For the text-containing cell, return its midpoint in (X, Y) coordinate format. 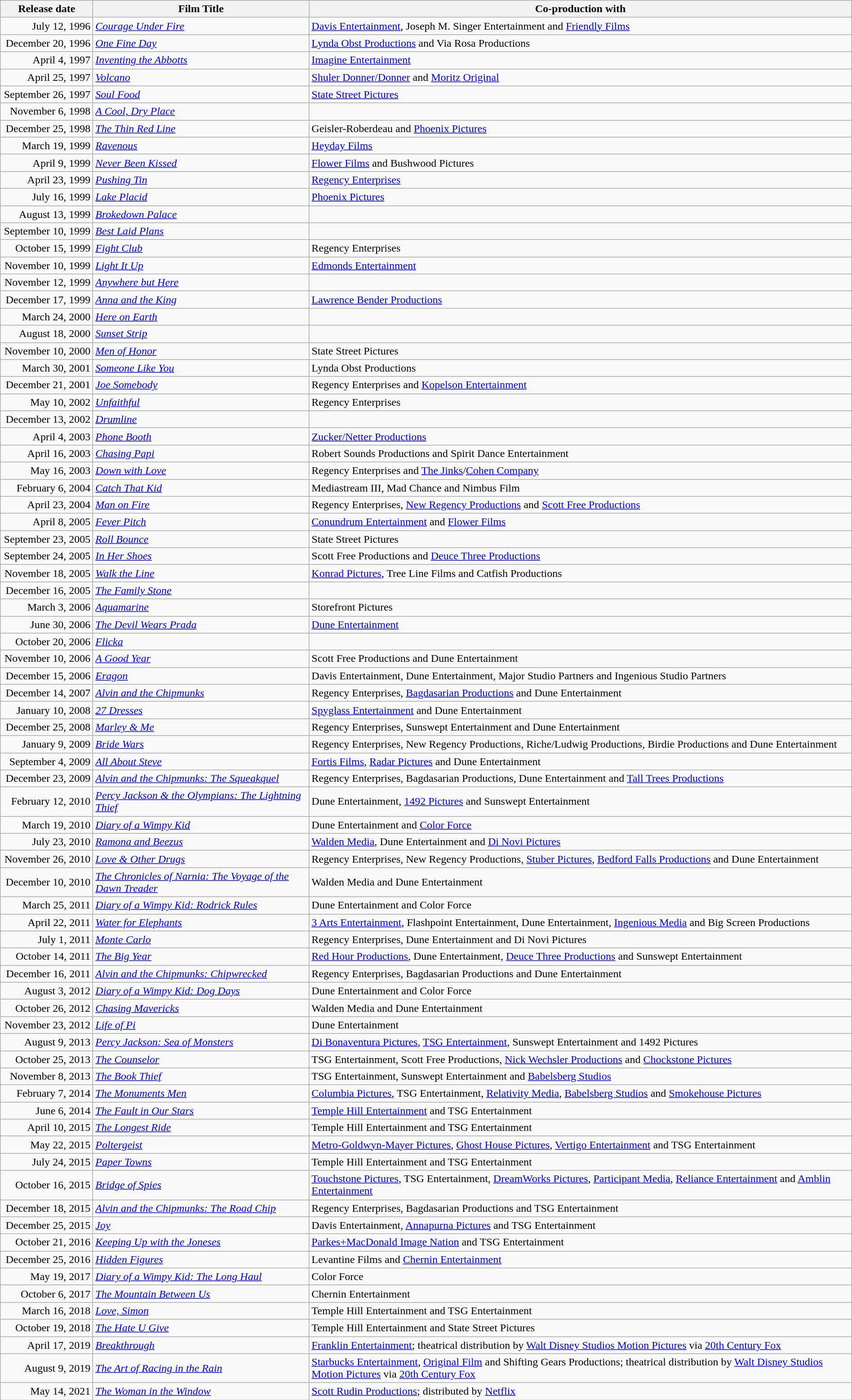
Chasing Mavericks (201, 1008)
Metro-Goldwyn-Mayer Pictures, Ghost House Pictures, Vertigo Entertainment and TSG Entertainment (581, 1145)
Flicka (201, 642)
July 16, 1999 (47, 197)
All About Steve (201, 762)
January 10, 2008 (47, 710)
Dune Entertainment, 1492 Pictures and Sunswept Entertainment (581, 802)
December 16, 2011 (47, 974)
April 23, 1999 (47, 180)
Brokedown Palace (201, 214)
The Family Stone (201, 590)
Red Hour Productions, Dune Entertainment, Deuce Three Productions and Sunswept Entertainment (581, 957)
Love, Simon (201, 1311)
Unfaithful (201, 402)
Bride Wars (201, 744)
April 4, 1997 (47, 60)
The Thin Red Line (201, 128)
Parkes+MacDonald Image Nation and TSG Entertainment (581, 1242)
Chasing Papi (201, 453)
The Hate U Give (201, 1328)
December 25, 2008 (47, 727)
Anna and the King (201, 300)
July 23, 2010 (47, 842)
The Big Year (201, 957)
March 25, 2011 (47, 905)
Walden Media, Dune Entertainment and Di Novi Pictures (581, 842)
Fortis Films, Radar Pictures and Dune Entertainment (581, 762)
Here on Earth (201, 317)
December 13, 2002 (47, 419)
April 25, 1997 (47, 77)
September 10, 1999 (47, 231)
Keeping Up with the Joneses (201, 1242)
Touchstone Pictures, TSG Entertainment, DreamWorks Pictures, Participant Media, Reliance Entertainment and Amblin Entertainment (581, 1185)
Davis Entertainment, Dune Entertainment, Major Studio Partners and Ingenious Studio Partners (581, 676)
Columbia Pictures, TSG Entertainment, Relativity Media, Babelsberg Studios and Smokehouse Pictures (581, 1094)
April 8, 2005 (47, 522)
December 10, 2010 (47, 882)
Heyday Films (581, 146)
December 21, 2001 (47, 385)
April 17, 2019 (47, 1345)
November 10, 2000 (47, 351)
Regency Enterprises, Dune Entertainment and Di Novi Pictures (581, 939)
The Woman in the Window (201, 1391)
August 3, 2012 (47, 991)
Water for Elephants (201, 922)
April 10, 2015 (47, 1128)
August 9, 2013 (47, 1042)
October 15, 1999 (47, 248)
November 6, 1998 (47, 111)
September 26, 1997 (47, 94)
Regency Enterprises and Kopelson Entertainment (581, 385)
February 6, 2004 (47, 487)
December 20, 1996 (47, 43)
Regency Enterprises, New Regency Productions, Stuber Pictures, Bedford Falls Productions and Dune Entertainment (581, 859)
October 20, 2006 (47, 642)
3 Arts Entertainment, Flashpoint Entertainment, Dune Entertainment, Ingenious Media and Big Screen Productions (581, 922)
Shuler Donner/Donner and Moritz Original (581, 77)
Scott Free Productions and Dune Entertainment (581, 659)
Di Bonaventura Pictures, TSG Entertainment, Sunswept Entertainment and 1492 Pictures (581, 1042)
December 14, 2007 (47, 693)
Phone Booth (201, 436)
Regency Enterprises, Bagdasarian Productions, Dune Entertainment and Tall Trees Productions (581, 779)
Joy (201, 1225)
Roll Bounce (201, 539)
Storefront Pictures (581, 607)
September 24, 2005 (47, 556)
Mediastream III, Mad Chance and Nimbus Film (581, 487)
Geisler-Roberdeau and Phoenix Pictures (581, 128)
Soul Food (201, 94)
August 13, 1999 (47, 214)
Imagine Entertainment (581, 60)
March 3, 2006 (47, 607)
Fight Club (201, 248)
Diary of a Wimpy Kid: Dog Days (201, 991)
Scott Rudin Productions; distributed by Netflix (581, 1391)
November 8, 2013 (47, 1077)
May 14, 2021 (47, 1391)
Lynda Obst Productions and Via Rosa Productions (581, 43)
October 19, 2018 (47, 1328)
Hidden Figures (201, 1259)
June 30, 2006 (47, 625)
December 25, 2016 (47, 1259)
Phoenix Pictures (581, 197)
November 23, 2012 (47, 1025)
Poltergeist (201, 1145)
Regency Enterprises and The Jinks/Cohen Company (581, 470)
Men of Honor (201, 351)
Spyglass Entertainment and Dune Entertainment (581, 710)
The Devil Wears Prada (201, 625)
Inventing the Abbotts (201, 60)
Joe Somebody (201, 385)
TSG Entertainment, Sunswept Entertainment and Babelsberg Studios (581, 1077)
Monte Carlo (201, 939)
November 26, 2010 (47, 859)
February 7, 2014 (47, 1094)
Davis Entertainment, Joseph M. Singer Entertainment and Friendly Films (581, 26)
December 17, 1999 (47, 300)
November 10, 1999 (47, 266)
Release date (47, 9)
October 25, 2013 (47, 1059)
Anywhere but Here (201, 283)
April 23, 2004 (47, 505)
Regency Enterprises, Sunswept Entertainment and Dune Entertainment (581, 727)
Diary of a Wimpy Kid (201, 825)
August 9, 2019 (47, 1369)
May 10, 2002 (47, 402)
October 16, 2015 (47, 1185)
Percy Jackson: Sea of Monsters (201, 1042)
Breakthrough (201, 1345)
May 22, 2015 (47, 1145)
December 25, 1998 (47, 128)
Regency Enterprises, New Regency Productions, Riche/Ludwig Productions, Birdie Productions and Dune Entertainment (581, 744)
Franklin Entertainment; theatrical distribution by Walt Disney Studios Motion Pictures via 20th Century Fox (581, 1345)
Love & Other Drugs (201, 859)
August 18, 2000 (47, 334)
April 4, 2003 (47, 436)
Aquamarine (201, 607)
December 23, 2009 (47, 779)
The Longest Ride (201, 1128)
March 24, 2000 (47, 317)
The Mountain Between Us (201, 1294)
Regency Enterprises, New Regency Productions and Scott Free Productions (581, 505)
Alvin and the Chipmunks: The Squeakquel (201, 779)
Bridge of Spies (201, 1185)
December 15, 2006 (47, 676)
A Good Year (201, 659)
July 12, 1996 (47, 26)
Alvin and the Chipmunks: Chipwrecked (201, 974)
October 26, 2012 (47, 1008)
The Art of Racing in the Rain (201, 1369)
Diary of a Wimpy Kid: Rodrick Rules (201, 905)
Best Laid Plans (201, 231)
Volcano (201, 77)
The Chronicles of Narnia: The Voyage of the Dawn Treader (201, 882)
Fever Pitch (201, 522)
Film Title (201, 9)
Robert Sounds Productions and Spirit Dance Entertainment (581, 453)
Never Been Kissed (201, 163)
Life of Pi (201, 1025)
December 16, 2005 (47, 590)
Drumline (201, 419)
January 9, 2009 (47, 744)
April 16, 2003 (47, 453)
The Book Thief (201, 1077)
March 19, 2010 (47, 825)
Man on Fire (201, 505)
Temple Hill Entertainment and State Street Pictures (581, 1328)
Chernin Entertainment (581, 1294)
Co-production with (581, 9)
One Fine Day (201, 43)
The Monuments Men (201, 1094)
December 18, 2015 (47, 1208)
Lake Placid (201, 197)
Ravenous (201, 146)
Flower Films and Bushwood Pictures (581, 163)
Alvin and the Chipmunks (201, 693)
October 21, 2016 (47, 1242)
The Counselor (201, 1059)
Paper Towns (201, 1162)
Walk the Line (201, 573)
Scott Free Productions and Deuce Three Productions (581, 556)
Courage Under Fire (201, 26)
Pushing Tin (201, 180)
June 6, 2014 (47, 1111)
Edmonds Entertainment (581, 266)
Catch That Kid (201, 487)
Sunset Strip (201, 334)
December 25, 2015 (47, 1225)
July 24, 2015 (47, 1162)
Color Force (581, 1276)
Ramona and Beezus (201, 842)
Someone Like You (201, 368)
November 10, 2006 (47, 659)
Levantine Films and Chernin Entertainment (581, 1259)
March 16, 2018 (47, 1311)
September 23, 2005 (47, 539)
Down with Love (201, 470)
Light It Up (201, 266)
In Her Shoes (201, 556)
July 1, 2011 (47, 939)
Diary of a Wimpy Kid: The Long Haul (201, 1276)
Regency Enterprises, Bagdasarian Productions and TSG Entertainment (581, 1208)
November 18, 2005 (47, 573)
Zucker/Netter Productions (581, 436)
September 4, 2009 (47, 762)
Lawrence Bender Productions (581, 300)
March 30, 2001 (47, 368)
February 12, 2010 (47, 802)
The Fault in Our Stars (201, 1111)
October 14, 2011 (47, 957)
May 16, 2003 (47, 470)
March 19, 1999 (47, 146)
November 12, 1999 (47, 283)
A Cool, Dry Place (201, 111)
April 9, 1999 (47, 163)
May 19, 2017 (47, 1276)
October 6, 2017 (47, 1294)
Konrad Pictures, Tree Line Films and Catfish Productions (581, 573)
27 Dresses (201, 710)
April 22, 2011 (47, 922)
Percy Jackson & the Olympians: The Lightning Thief (201, 802)
Marley & Me (201, 727)
Eragon (201, 676)
TSG Entertainment, Scott Free Productions, Nick Wechsler Productions and Chockstone Pictures (581, 1059)
Davis Entertainment, Annapurna Pictures and TSG Entertainment (581, 1225)
Conundrum Entertainment and Flower Films (581, 522)
Alvin and the Chipmunks: The Road Chip (201, 1208)
Lynda Obst Productions (581, 368)
